Locate the cell with the specified text and output its [x, y] center coordinate. 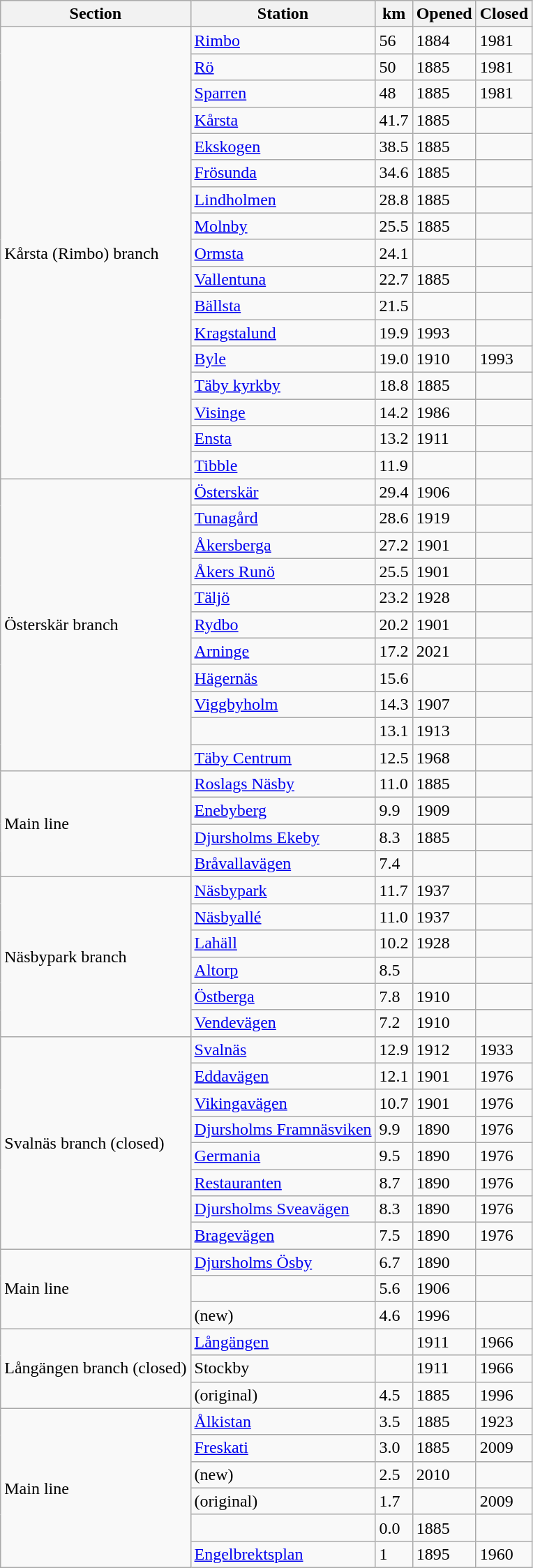
48 [393, 94]
11.7 [393, 890]
Täby kyrkby [283, 386]
0.0 [393, 1528]
12.9 [393, 1050]
18.8 [393, 386]
Eddavägen [283, 1076]
29.4 [393, 492]
7.5 [393, 1236]
4.6 [393, 1315]
Bragevägen [283, 1236]
5.6 [393, 1289]
Freskati [283, 1448]
Vendevägen [283, 1023]
Altorp [283, 970]
Byle [283, 359]
6.7 [393, 1262]
Germania [283, 1156]
Djursholms Ekeby [283, 837]
12.5 [393, 757]
23.2 [393, 598]
13.1 [393, 731]
Tibble [283, 465]
Vallentuna [283, 279]
34.6 [393, 173]
Djursholms Ösby [283, 1262]
Täljö [283, 598]
21.5 [393, 306]
Kragstalund [283, 333]
12.1 [393, 1076]
10.7 [393, 1103]
Vikingavägen [283, 1103]
41.7 [393, 120]
Ormsta [283, 253]
7.2 [393, 1023]
Viggbyholm [283, 704]
Roslags Näsby [283, 784]
km [393, 14]
24.1 [393, 253]
Opened [444, 14]
28.6 [393, 518]
Stockby [283, 1368]
Tunagård [283, 518]
Rydbo [283, 625]
Näsbypark branch [96, 957]
27.2 [393, 545]
4.5 [393, 1395]
2021 [444, 651]
Bråvallavägen [283, 864]
Molnby [283, 226]
1933 [504, 1050]
1 [393, 1554]
Rimbo [283, 40]
22.7 [393, 279]
Svalnäs [283, 1050]
56 [393, 40]
Långängen branch (closed) [96, 1368]
1909 [444, 811]
Täby Centrum [283, 757]
2.5 [393, 1474]
11.9 [393, 465]
50 [393, 67]
1907 [444, 704]
19.9 [393, 333]
Lindholmen [283, 200]
Åkers Runö [283, 572]
1895 [444, 1554]
Arninge [283, 651]
8.5 [393, 970]
Djursholms Sveavägen [283, 1209]
Frösunda [283, 173]
Svalnäs branch (closed) [96, 1142]
15.6 [393, 678]
7.8 [393, 996]
13.2 [393, 439]
1968 [444, 757]
Djursholms Framnäsviken [283, 1129]
Restauranten [283, 1183]
Långängen [283, 1342]
38.5 [393, 147]
Rö [283, 67]
1986 [444, 412]
Österskär [283, 492]
Näsbypark [283, 890]
20.2 [393, 625]
Closed [504, 14]
1923 [504, 1421]
Näsbyallé [283, 917]
Section [96, 14]
Hägernäs [283, 678]
1912 [444, 1050]
14.3 [393, 704]
2010 [444, 1474]
Österskär branch [96, 625]
Åkersberga [283, 545]
Lahäll [283, 943]
7.4 [393, 864]
Enebyberg [283, 811]
Station [283, 14]
Kårsta [283, 120]
Ensta [283, 439]
Bällsta [283, 306]
Östberga [283, 996]
Visinge [283, 412]
1.7 [393, 1501]
8.7 [393, 1183]
3.5 [393, 1421]
1913 [444, 731]
14.2 [393, 412]
Sparren [283, 94]
1960 [504, 1554]
Kårsta (Rimbo) branch [96, 253]
1919 [444, 518]
19.0 [393, 359]
Ekskogen [283, 147]
28.8 [393, 200]
Ålkistan [283, 1421]
9.5 [393, 1156]
Engelbrektsplan [283, 1554]
1884 [444, 40]
17.2 [393, 651]
10.2 [393, 943]
3.0 [393, 1448]
